Extract the [X, Y] coordinate from the center of the cell holding the provided text.  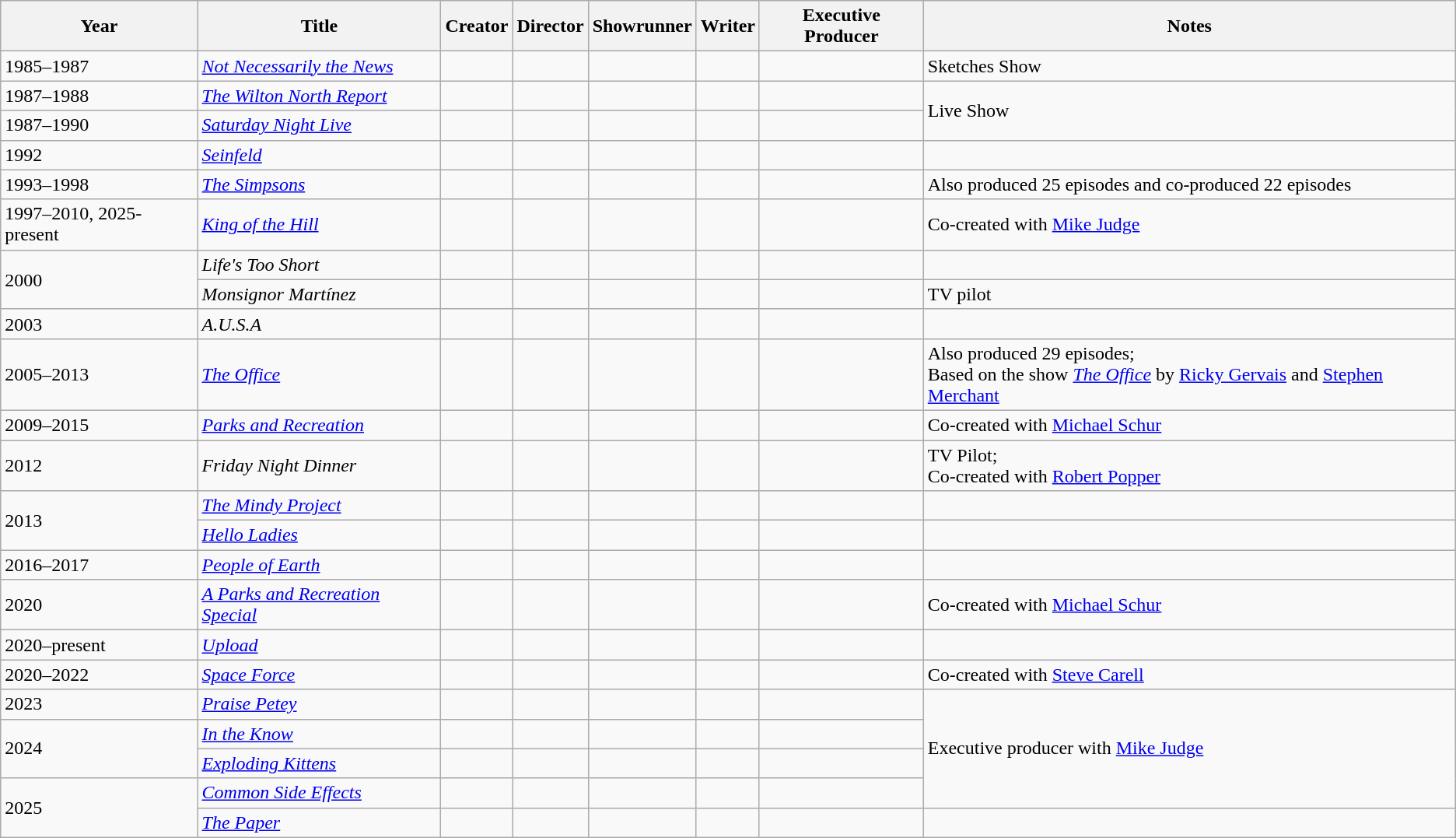
Director [551, 26]
2013 [100, 521]
TV pilot [1189, 294]
Seinfeld [319, 155]
2020–2022 [100, 675]
The Simpsons [319, 184]
1987–1990 [100, 125]
2016–2017 [100, 565]
Space Force [319, 675]
Writer [728, 26]
2003 [100, 324]
2012 [100, 465]
Executive producer with Mike Judge [1189, 749]
Upload [319, 645]
Saturday Night Live [319, 125]
Parks and Recreation [319, 425]
Also produced 25 episodes and co-produced 22 episodes [1189, 184]
Not Necessarily the News [319, 66]
Creator [477, 26]
Life's Too Short [319, 265]
The Wilton North Report [319, 96]
Year [100, 26]
Friday Night Dinner [319, 465]
The Office [319, 374]
2005–2013 [100, 374]
1997–2010, 2025-present [100, 224]
A Parks and Recreation Special [319, 605]
2020–present [100, 645]
Hello Ladies [319, 535]
Showrunner [642, 26]
Monsignor Martínez [319, 294]
1992 [100, 155]
2009–2015 [100, 425]
Co-created with Steve Carell [1189, 675]
Sketches Show [1189, 66]
1985–1987 [100, 66]
2000 [100, 279]
Title [319, 26]
2024 [100, 749]
Notes [1189, 26]
Praise Petey [319, 704]
2025 [100, 808]
People of Earth [319, 565]
King of the Hill [319, 224]
2020 [100, 605]
Exploding Kittens [319, 763]
2023 [100, 704]
TV Pilot;Co-created with Robert Popper [1189, 465]
The Paper [319, 822]
Live Show [1189, 110]
In the Know [319, 734]
1993–1998 [100, 184]
Executive Producer [842, 26]
Also produced 29 episodes;Based on the show The Office by Ricky Gervais and Stephen Merchant [1189, 374]
1987–1988 [100, 96]
Co-created with Mike Judge [1189, 224]
The Mindy Project [319, 506]
A.U.S.A [319, 324]
Common Side Effects [319, 793]
